Provide the (x, y) coordinate of the cell's center where the given text is located.  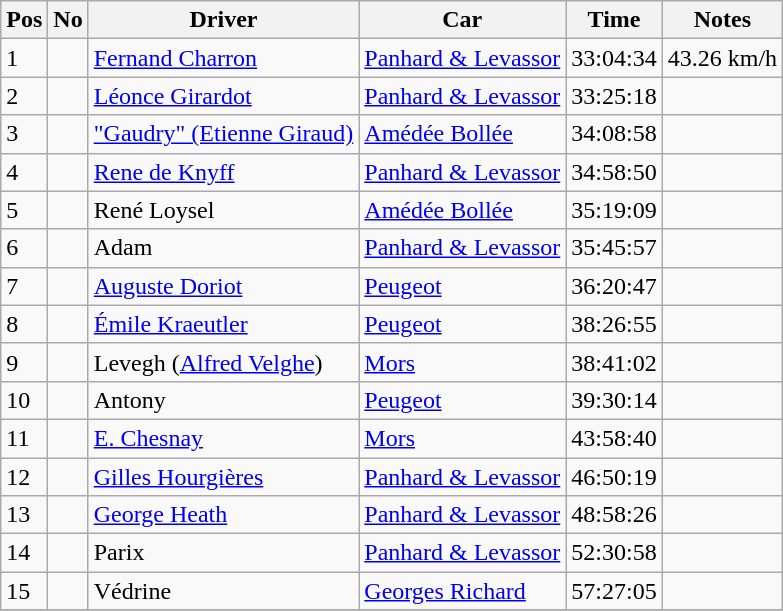
Driver (224, 20)
Rene de Knyff (224, 172)
35:45:57 (614, 248)
2 (24, 96)
33:04:34 (614, 58)
46:50:19 (614, 477)
12 (24, 477)
E. Chesnay (224, 438)
René Loysel (224, 210)
33:25:18 (614, 96)
Levegh (Alfred Velghe) (224, 362)
8 (24, 324)
10 (24, 400)
9 (24, 362)
13 (24, 515)
Gilles Hourgières (224, 477)
George Heath (224, 515)
35:19:09 (614, 210)
6 (24, 248)
Léonce Girardot (224, 96)
38:41:02 (614, 362)
14 (24, 553)
57:27:05 (614, 591)
Fernand Charron (224, 58)
43.26 km/h (722, 58)
43:58:40 (614, 438)
1 (24, 58)
Adam (224, 248)
38:26:55 (614, 324)
Antony (224, 400)
Parix (224, 553)
Auguste Doriot (224, 286)
4 (24, 172)
52:30:58 (614, 553)
3 (24, 134)
Védrine (224, 591)
Car (462, 20)
11 (24, 438)
15 (24, 591)
Time (614, 20)
36:20:47 (614, 286)
39:30:14 (614, 400)
Pos (24, 20)
Notes (722, 20)
"Gaudry" (Etienne Giraud) (224, 134)
Émile Kraeutler (224, 324)
No (68, 20)
34:08:58 (614, 134)
Georges Richard (462, 591)
7 (24, 286)
48:58:26 (614, 515)
5 (24, 210)
34:58:50 (614, 172)
